Scan for the cell matching the given text and deliver its [x, y] coordinate at center. 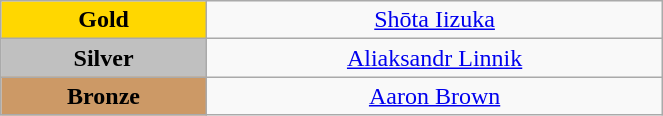
Aaron Brown [434, 96]
Shōta Iizuka [434, 20]
Aliaksandr Linnik [434, 58]
Gold [104, 20]
Silver [104, 58]
Bronze [104, 96]
